For the text-containing cell, return its midpoint in [X, Y] coordinate format. 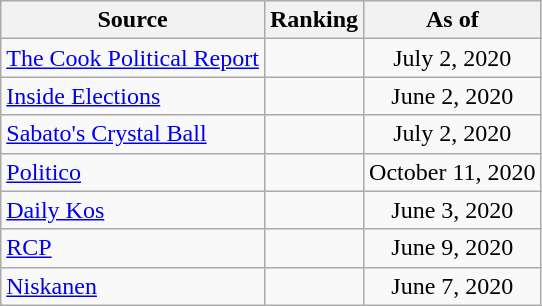
October 11, 2020 [452, 172]
Daily Kos [133, 210]
Niskanen [133, 286]
Source [133, 20]
Inside Elections [133, 96]
RCP [133, 248]
June 7, 2020 [452, 286]
June 3, 2020 [452, 210]
June 2, 2020 [452, 96]
Politico [133, 172]
As of [452, 20]
June 9, 2020 [452, 248]
Sabato's Crystal Ball [133, 134]
Ranking [314, 20]
The Cook Political Report [133, 58]
